Return (x, y) of the center of cell containing provided text 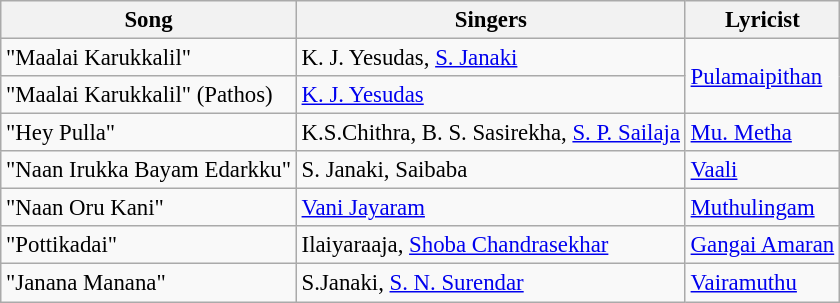
Muthulingam (762, 208)
"Naan Irukka Bayam Edarkku" (149, 170)
Mu. Metha (762, 133)
K.S.Chithra, B. S. Sasirekha, S. P. Sailaja (490, 133)
Vaali (762, 170)
Ilaiyaraaja, Shoba Chandrasekhar (490, 245)
K. J. Yesudas (490, 95)
"Maalai Karukkalil" (Pathos) (149, 95)
"Naan Oru Kani" (149, 208)
Singers (490, 20)
Vani Jayaram (490, 208)
K. J. Yesudas, S. Janaki (490, 58)
Gangai Amaran (762, 245)
"Maalai Karukkalil" (149, 58)
S. Janaki, Saibaba (490, 170)
Song (149, 20)
Pulamaipithan (762, 76)
"Hey Pulla" (149, 133)
"Janana Manana" (149, 283)
Lyricist (762, 20)
S.Janaki, S. N. Surendar (490, 283)
Vairamuthu (762, 283)
"Pottikadai" (149, 245)
